Identify which cell holds the provided text, then report its [X, Y] central coordinate. 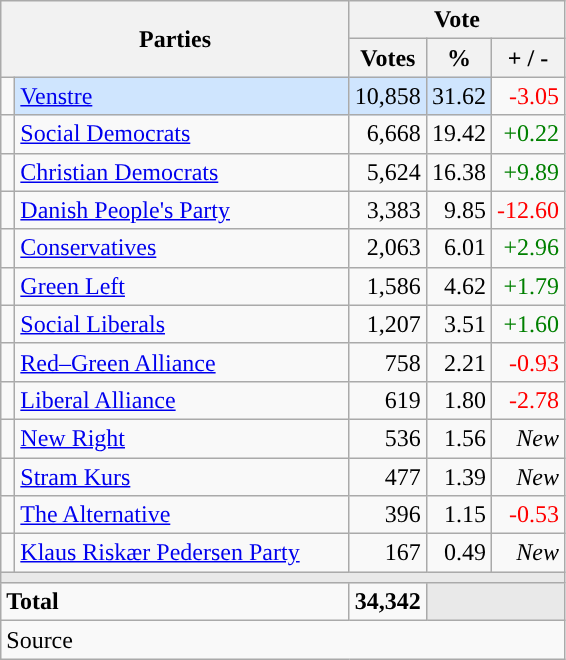
Social Democrats [182, 134]
-2.78 [528, 400]
619 [388, 400]
0.49 [458, 553]
New Right [182, 438]
Social Liberals [182, 324]
Vote [456, 20]
758 [388, 362]
Danish People's Party [182, 210]
The Alternative [182, 515]
Venstre [182, 96]
3,383 [388, 210]
+ / - [528, 58]
16.38 [458, 172]
% [458, 58]
Red–Green Alliance [182, 362]
+9.89 [528, 172]
+1.79 [528, 286]
Liberal Alliance [182, 400]
1.15 [458, 515]
5,624 [388, 172]
-0.53 [528, 515]
1.56 [458, 438]
6,668 [388, 134]
536 [388, 438]
Source [283, 640]
1.39 [458, 477]
3.51 [458, 324]
1,207 [388, 324]
2.21 [458, 362]
34,342 [388, 602]
396 [388, 515]
167 [388, 553]
10,858 [388, 96]
477 [388, 477]
2,063 [388, 248]
9.85 [458, 210]
Total [176, 602]
-0.93 [528, 362]
19.42 [458, 134]
Klaus Riskær Pedersen Party [182, 553]
+2.96 [528, 248]
1.80 [458, 400]
Green Left [182, 286]
-12.60 [528, 210]
Votes [388, 58]
31.62 [458, 96]
4.62 [458, 286]
Parties [176, 39]
6.01 [458, 248]
Conservatives [182, 248]
Stram Kurs [182, 477]
+0.22 [528, 134]
+1.60 [528, 324]
Christian Democrats [182, 172]
1,586 [388, 286]
-3.05 [528, 96]
